Locate the cell with the specified text and output its (X, Y) center coordinate. 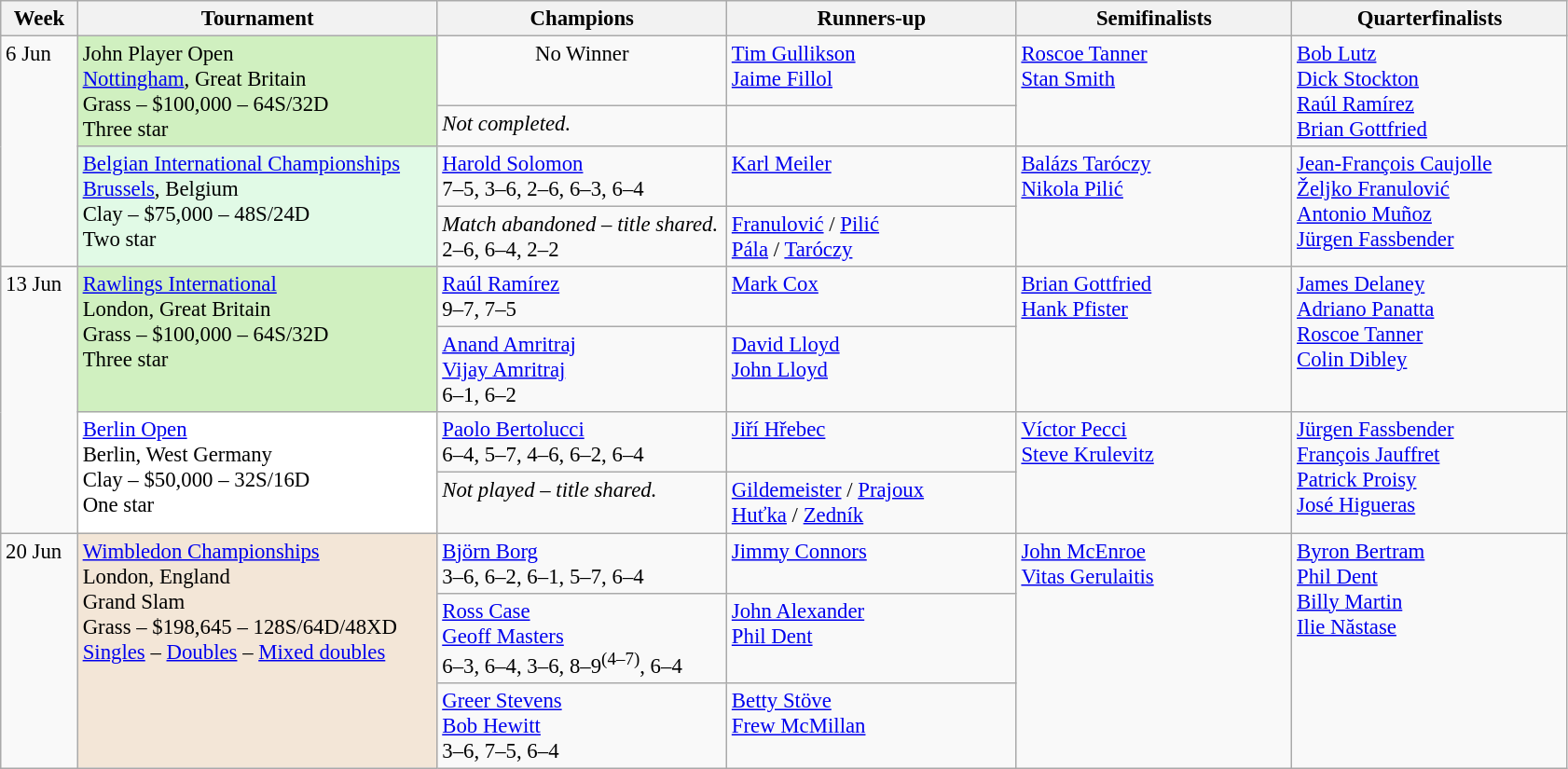
Raúl Ramírez 9–7, 7–5 (582, 296)
John Player Open Nottingham, Great Britain Grass – $100,000 – 64S/32D Three star (257, 91)
Roscoe Tanner Stan Smith (1154, 91)
Anand Amritraj Vijay Amritraj 6–1, 6–2 (582, 370)
David Lloyd John Lloyd (873, 370)
Week (39, 19)
Tim Gullikson Jaime Fillol (873, 71)
13 Jun (39, 399)
Víctor Pecci Steve Krulevitz (1154, 472)
Runners-up (873, 19)
Champions (582, 19)
Franulović / Pilić Pála / Taróczy (873, 237)
Belgian International Championships Brussels, Belgium Clay – $75,000 – 48S/24D Two star (257, 207)
Björn Borg 3–6, 6–2, 6–1, 5–7, 6–4 (582, 563)
Greer Stevens Bob Hewitt 3–6, 7–5, 6–4 (582, 725)
Brian Gottfried Hank Pfister (1154, 339)
20 Jun (39, 651)
Semifinalists (1154, 19)
Gildemeister / Prajoux Huťka / Zedník (873, 503)
Mark Cox (873, 296)
Match abandoned – title shared. 2–6, 6–4, 2–2 (582, 237)
Balázs Taróczy Nikola Pilić (1154, 207)
Jiří Hřebec (873, 442)
Berlin Open Berlin, West Germany Clay – $50,000 – 32S/16D One star (257, 472)
Paolo Bertolucci 6–4, 5–7, 4–6, 6–2, 6–4 (582, 442)
Wimbledon Championships London, England Grand Slam Grass – $198,645 – 128S/64D/48XD Singles – Doubles – Mixed doubles (257, 651)
Bob Lutz Dick Stockton Raúl Ramírez Brian Gottfried (1430, 91)
Betty Stöve Frew McMillan (873, 725)
James Delaney Adriano Panatta Roscoe Tanner Colin Dibley (1430, 339)
Not played – title shared. (582, 503)
John McEnroe Vitas Gerulaitis (1154, 651)
Karl Meiler (873, 177)
Harold Solomon 7–5, 3–6, 2–6, 6–3, 6–4 (582, 177)
No Winner (582, 71)
Jimmy Connors (873, 563)
John Alexander Phil Dent (873, 638)
Rawlings International London, Great Britain Grass – $100,000 – 64S/32D Three star (257, 339)
Tournament (257, 19)
Jürgen Fassbender François Jauffret Patrick Proisy José Higueras (1430, 472)
Not completed. (582, 126)
6 Jun (39, 152)
Byron Bertram Phil Dent Billy Martin Ilie Năstase (1430, 651)
Ross Case Geoff Masters 6–3, 6–4, 3–6, 8–9(4–7), 6–4 (582, 638)
Jean-François Caujolle Željko Franulović Antonio Muñoz Jürgen Fassbender (1430, 207)
Quarterfinalists (1430, 19)
